Detect which cell encompasses the target text, then output its (X, Y) center coordinate. 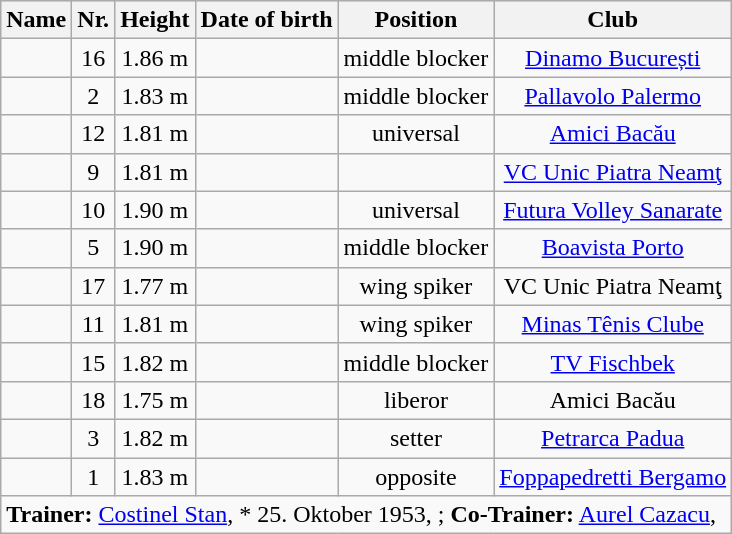
18 (94, 400)
Name (36, 20)
1.75 m (155, 400)
11 (94, 324)
liberor (416, 400)
17 (94, 286)
Foppapedretti Bergamo (613, 477)
Dinamo București (613, 58)
Position (416, 20)
1.86 m (155, 58)
Petrarca Padua (613, 438)
1.77 m (155, 286)
Trainer: Costinel Stan, * 25. Oktober 1953, ; Co-Trainer: Aurel Cazacu, (366, 515)
15 (94, 362)
Date of birth (266, 20)
TV Fischbek (613, 362)
Boavista Porto (613, 248)
12 (94, 134)
Minas Tênis Clube (613, 324)
Nr. (94, 20)
Pallavolo Palermo (613, 96)
2 (94, 96)
16 (94, 58)
5 (94, 248)
1 (94, 477)
10 (94, 210)
3 (94, 438)
Futura Volley Sanarate (613, 210)
9 (94, 172)
Club (613, 20)
setter (416, 438)
opposite (416, 477)
Height (155, 20)
